Return (x, y) of the center of cell containing provided text 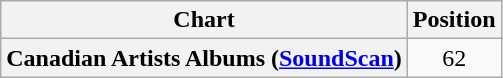
Position (454, 20)
Chart (204, 20)
62 (454, 58)
Canadian Artists Albums (SoundScan) (204, 58)
